Find where the given text appears and provide that cell's center as (X, Y) coordinate. 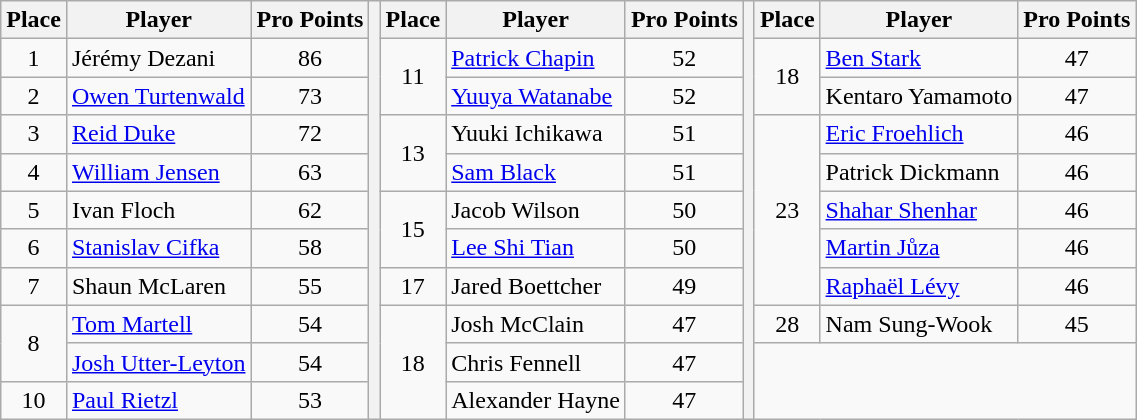
Paul Rietzl (158, 400)
11 (413, 77)
Jérémy Dezani (158, 58)
Alexander Hayne (536, 400)
Yuuki Ichikawa (536, 134)
23 (787, 210)
Shaun McLaren (158, 286)
Chris Fennell (536, 362)
49 (684, 286)
Shahar Shenhar (919, 210)
William Jensen (158, 172)
1 (34, 58)
Josh McClain (536, 324)
Eric Froehlich (919, 134)
4 (34, 172)
Jacob Wilson (536, 210)
Nam Sung-Wook (919, 324)
73 (310, 96)
8 (34, 343)
13 (413, 153)
Stanislav Cifka (158, 248)
53 (310, 400)
45 (1077, 324)
Kentaro Yamamoto (919, 96)
58 (310, 248)
55 (310, 286)
Jared Boettcher (536, 286)
10 (34, 400)
72 (310, 134)
28 (787, 324)
62 (310, 210)
Sam Black (536, 172)
Yuuya Watanabe (536, 96)
Owen Turtenwald (158, 96)
7 (34, 286)
Josh Utter-Leyton (158, 362)
15 (413, 229)
63 (310, 172)
Patrick Dickmann (919, 172)
Lee Shi Tian (536, 248)
2 (34, 96)
6 (34, 248)
Ivan Floch (158, 210)
Martin Jůza (919, 248)
5 (34, 210)
Tom Martell (158, 324)
Patrick Chapin (536, 58)
17 (413, 286)
86 (310, 58)
3 (34, 134)
Raphaël Lévy (919, 286)
Reid Duke (158, 134)
Ben Stark (919, 58)
